Capture the cell that displays the provided text and extract its [x, y] central coordinate. 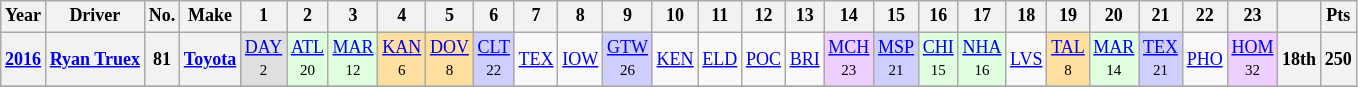
MCH23 [849, 59]
Toyota [210, 59]
TEX [536, 59]
DAY2 [264, 59]
3 [353, 16]
20 [1114, 16]
2 [308, 16]
2016 [24, 59]
IOW [580, 59]
PHO [1204, 59]
KAN6 [402, 59]
14 [849, 16]
1 [264, 16]
6 [494, 16]
GTW26 [628, 59]
18 [1026, 16]
MAR14 [1114, 59]
Driver [94, 16]
ELD [720, 59]
7 [536, 16]
15 [896, 16]
Year [24, 16]
Pts [1338, 16]
16 [938, 16]
22 [1204, 16]
KEN [675, 59]
8 [580, 16]
POC [764, 59]
HOM32 [1252, 59]
MAR12 [353, 59]
CLT22 [494, 59]
LVS [1026, 59]
11 [720, 16]
Ryan Truex [94, 59]
17 [982, 16]
MSP21 [896, 59]
4 [402, 16]
250 [1338, 59]
BRI [804, 59]
13 [804, 16]
ATL20 [308, 59]
5 [450, 16]
10 [675, 16]
Make [210, 16]
DOV8 [450, 59]
18th [1300, 59]
NHA16 [982, 59]
81 [162, 59]
TAL8 [1068, 59]
No. [162, 16]
19 [1068, 16]
21 [1161, 16]
TEX21 [1161, 59]
9 [628, 16]
12 [764, 16]
23 [1252, 16]
CHI15 [938, 59]
